From the cell containing the given text, extract its center point as (x, y) coordinate. 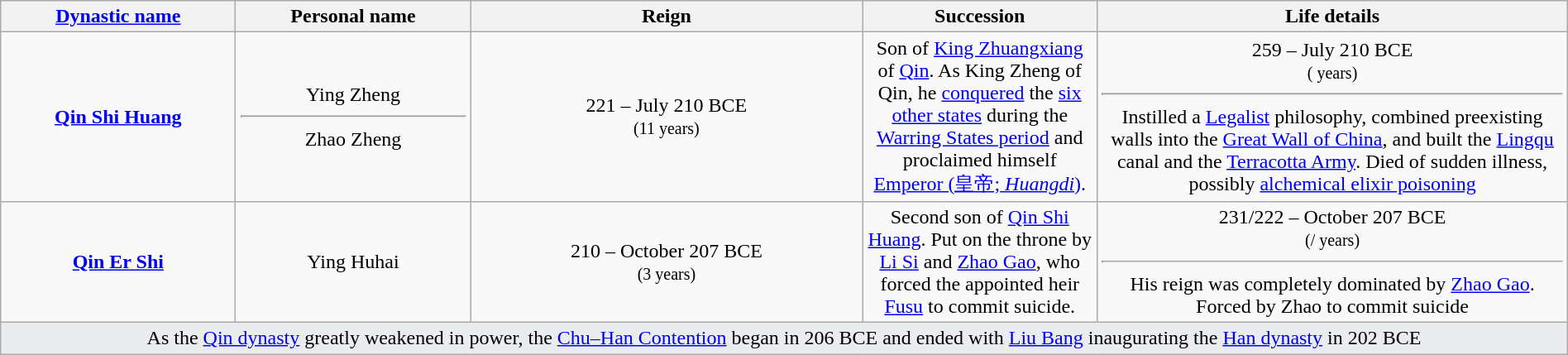
Ying Huhai (353, 261)
Reign (667, 17)
Personal name (353, 17)
As the Qin dynasty greatly weakened in power, the Chu–Han Contention began in 206 BCE and ended with Liu Bang inaugurating the Han dynasty in 202 BCE (784, 338)
210 – October 207 BCE(3 years) (667, 261)
Succession (980, 17)
231/222 – October 207 BCE(/ years)His reign was completely dominated by Zhao Gao. Forced by Zhao to commit suicide (1332, 261)
Ying ZhengZhao Zheng (353, 118)
Second son of Qin Shi Huang. Put on the throne by Li Si and Zhao Gao, who forced the appointed heir Fusu to commit suicide. (980, 261)
Dynastic name (118, 17)
Qin Er Shi (118, 261)
Life details (1332, 17)
Qin Shi Huang (118, 118)
221 – July 210 BCE(11 years) (667, 118)
